Capture the cell that displays the provided text and extract its [x, y] central coordinate. 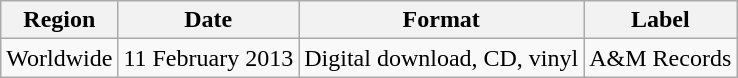
11 February 2013 [208, 58]
Digital download, CD, vinyl [442, 58]
Region [60, 20]
Format [442, 20]
Worldwide [60, 58]
Date [208, 20]
Label [660, 20]
A&M Records [660, 58]
